From the cell containing the given text, extract its center point as (X, Y) coordinate. 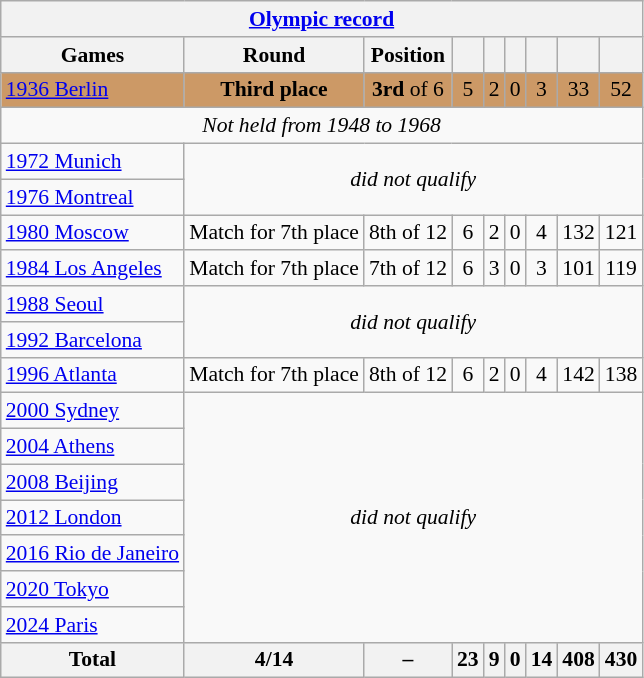
2024 Paris (92, 625)
2000 Sydney (92, 411)
1980 Moscow (92, 233)
101 (578, 269)
132 (578, 233)
33 (578, 90)
408 (578, 660)
3rd of 6 (408, 90)
1972 Munich (92, 162)
1996 Atlanta (92, 375)
Total (92, 660)
Round (274, 55)
2004 Athens (92, 447)
7th of 12 (408, 269)
1976 Montreal (92, 197)
430 (622, 660)
– (408, 660)
2008 Beijing (92, 482)
14 (542, 660)
1984 Los Angeles (92, 269)
Third place (274, 90)
119 (622, 269)
Games (92, 55)
Not held from 1948 to 1968 (322, 126)
5 (468, 90)
1936 Berlin (92, 90)
121 (622, 233)
4/14 (274, 660)
2020 Tokyo (92, 589)
Olympic record (322, 19)
2012 London (92, 518)
52 (622, 90)
Position (408, 55)
9 (494, 660)
138 (622, 375)
23 (468, 660)
142 (578, 375)
2016 Rio de Janeiro (92, 554)
1988 Seoul (92, 304)
1992 Barcelona (92, 340)
